Pinpoint the cell where the given text exists, returning its (X, Y) midpoint coordinate. 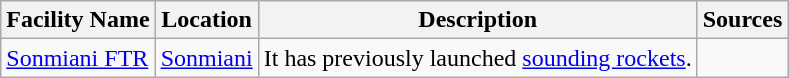
Facility Name (78, 20)
Location (206, 20)
Sources (742, 20)
It has previously launched sounding rockets. (478, 58)
Sonmiani FTR (78, 58)
Sonmiani (206, 58)
Description (478, 20)
